Identify which cell holds the provided text, then report its (x, y) central coordinate. 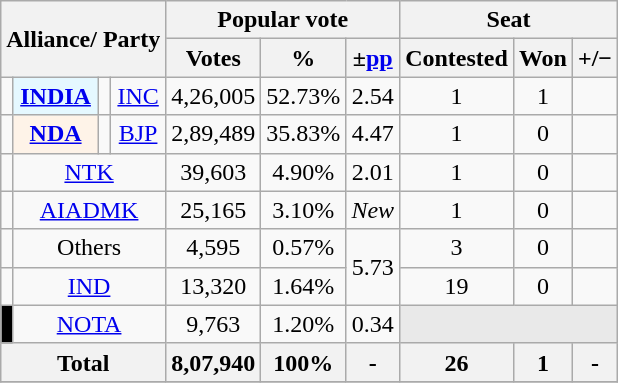
1.64% (304, 286)
±pp (373, 58)
NOTA (88, 324)
INC (138, 96)
INDIA (55, 96)
Total (84, 362)
Contested (457, 58)
0.57% (304, 248)
Votes (214, 58)
39,603 (214, 172)
35.83% (304, 134)
5.73 (373, 267)
4,26,005 (214, 96)
New (373, 210)
4.47 (373, 134)
BJP (138, 134)
2.01 (373, 172)
9,763 (214, 324)
4,595 (214, 248)
2,89,489 (214, 134)
NTK (88, 172)
8,07,940 (214, 362)
4.90% (304, 172)
26 (457, 362)
3 (457, 248)
% (304, 58)
3.10% (304, 210)
Popular vote (283, 20)
Alliance/ Party (84, 39)
52.73% (304, 96)
+/− (594, 58)
19 (457, 286)
AIADMK (88, 210)
100% (304, 362)
0.34 (373, 324)
Won (542, 58)
Seat (509, 20)
IND (88, 286)
13,320 (214, 286)
Others (88, 248)
2.54 (373, 96)
NDA (55, 134)
25,165 (214, 210)
1.20% (304, 324)
